For the text-containing cell, return its midpoint in (X, Y) coordinate format. 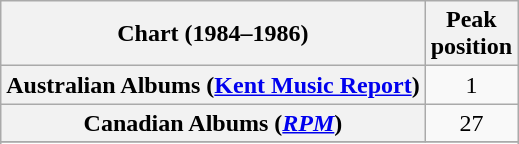
Australian Albums (Kent Music Report) (213, 85)
Canadian Albums (RPM) (213, 123)
Peakposition (471, 34)
27 (471, 123)
Chart (1984–1986) (213, 34)
1 (471, 85)
